Detect which cell encompasses the target text, then output its [X, Y] center coordinate. 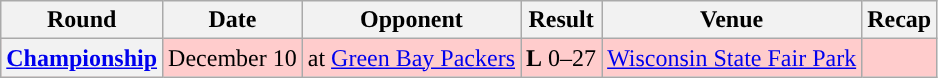
Date [233, 20]
L 0–27 [562, 58]
December 10 [233, 58]
at Green Bay Packers [411, 58]
Round [82, 20]
Championship [82, 58]
Result [562, 20]
Opponent [411, 20]
Venue [732, 20]
Recap [900, 20]
Wisconsin State Fair Park [732, 58]
